Locate the cell with the specified text and output its [x, y] center coordinate. 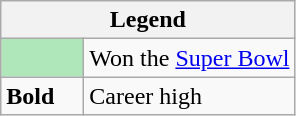
Career high [190, 96]
Bold [42, 96]
Won the Super Bowl [190, 58]
Legend [148, 20]
